Determine the (X, Y) coordinate at the center of the cell enclosing the given text.  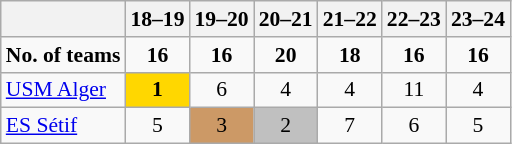
19–20 (221, 19)
22–23 (414, 19)
20 (286, 55)
21–22 (350, 19)
ES Sétif (64, 126)
20–21 (286, 19)
23–24 (478, 19)
18 (350, 55)
No. of teams (64, 55)
USM Alger (64, 90)
2 (286, 126)
1 (157, 90)
11 (414, 90)
7 (350, 126)
3 (221, 126)
18–19 (157, 19)
